Extract the (x, y) coordinate from the center of the cell holding the provided text.  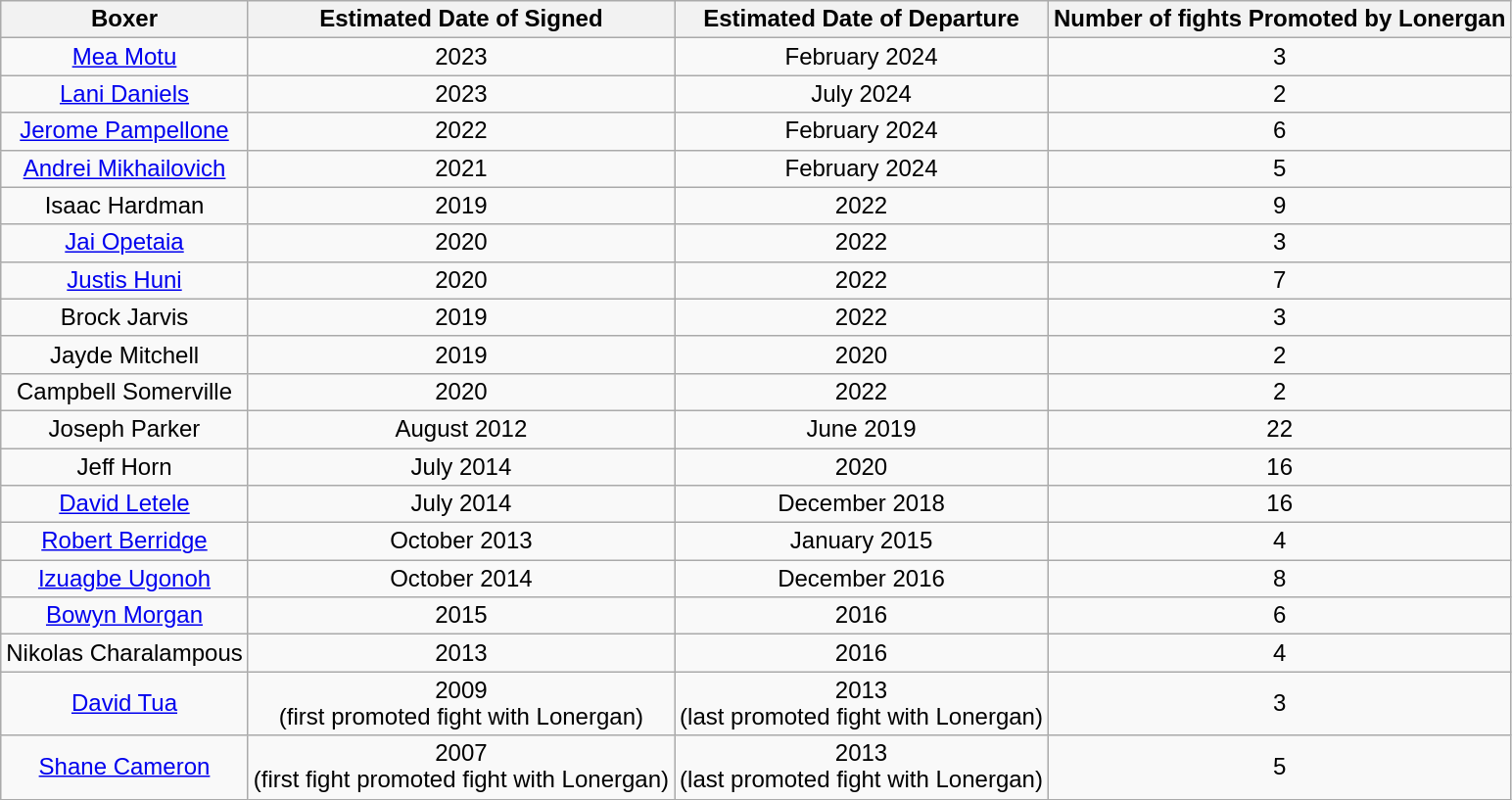
Robert Berridge (125, 541)
Andrei Mikhailovich (125, 168)
January 2015 (862, 541)
December 2016 (862, 579)
7 (1279, 280)
Campbell Somerville (125, 392)
Estimated Date of Departure (862, 20)
Lani Daniels (125, 94)
2021 (460, 168)
Izuagbe Ugonoh (125, 579)
December 2018 (862, 504)
2015 (460, 616)
Estimated Date of Signed (460, 20)
David Tua (125, 703)
2013 (460, 653)
Bowyn Morgan (125, 616)
Jayde Mitchell (125, 354)
August 2012 (460, 429)
Brock Jarvis (125, 317)
2009 (first promoted fight with Lonergan) (460, 703)
Isaac Hardman (125, 206)
2007 (first fight promoted fight with Lonergan) (460, 768)
Shane Cameron (125, 768)
David Letele (125, 504)
Joseph Parker (125, 429)
July 2024 (862, 94)
Number of fights Promoted by Lonergan (1279, 20)
Jeff Horn (125, 467)
Boxer (125, 20)
22 (1279, 429)
8 (1279, 579)
9 (1279, 206)
June 2019 (862, 429)
Justis Huni (125, 280)
Jerome Pampellone (125, 131)
Mea Motu (125, 57)
October 2013 (460, 541)
Nikolas Charalampous (125, 653)
October 2014 (460, 579)
Jai Opetaia (125, 243)
